Output the (X, Y) coordinate of the center of the cell containing the given text.  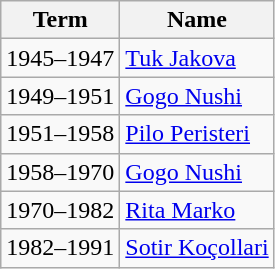
1982–1991 (60, 248)
Rita Marko (197, 210)
Pilo Peristeri (197, 134)
1949–1951 (60, 96)
1970–1982 (60, 210)
1951–1958 (60, 134)
Term (60, 20)
Tuk Jakova (197, 58)
Sotir Koçollari (197, 248)
1945–1947 (60, 58)
1958–1970 (60, 172)
Name (197, 20)
